Pinpoint the cell where the given text exists, returning its [x, y] midpoint coordinate. 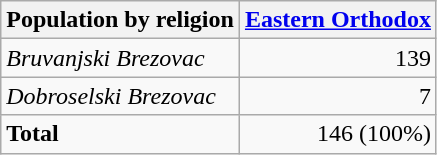
Eastern Orthodox [338, 20]
Dobroselski Brezovac [120, 96]
Total [120, 134]
146 (100%) [338, 134]
Population by religion [120, 20]
139 [338, 58]
7 [338, 96]
Bruvanjski Brezovac [120, 58]
